Find where the given text appears and provide that cell's center as [X, Y] coordinate. 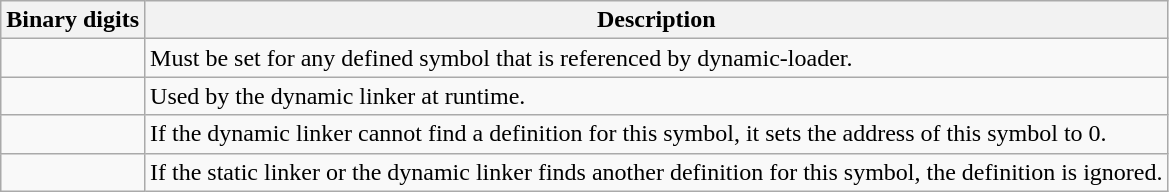
Description [657, 20]
If the static linker or the dynamic linker finds another definition for this symbol, the definition is ignored. [657, 172]
If the dynamic linker cannot find a definition for this symbol, it sets the address of this symbol to 0. [657, 134]
Must be set for any defined symbol that is referenced by dynamic-loader. [657, 58]
Binary digits [73, 20]
Used by the dynamic linker at runtime. [657, 96]
